Search for the cell housing the specified text and yield its [X, Y] center coordinate. 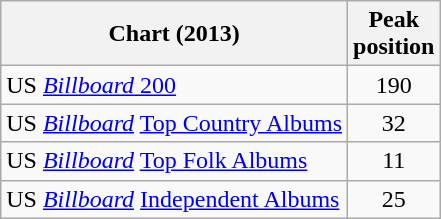
US Billboard Top Folk Albums [174, 161]
US Billboard Independent Albums [174, 199]
US Billboard Top Country Albums [174, 123]
25 [394, 199]
Chart (2013) [174, 34]
US Billboard 200 [174, 85]
190 [394, 85]
Peakposition [394, 34]
11 [394, 161]
32 [394, 123]
